Determine the [X, Y] coordinate at the center of the cell enclosing the given text.  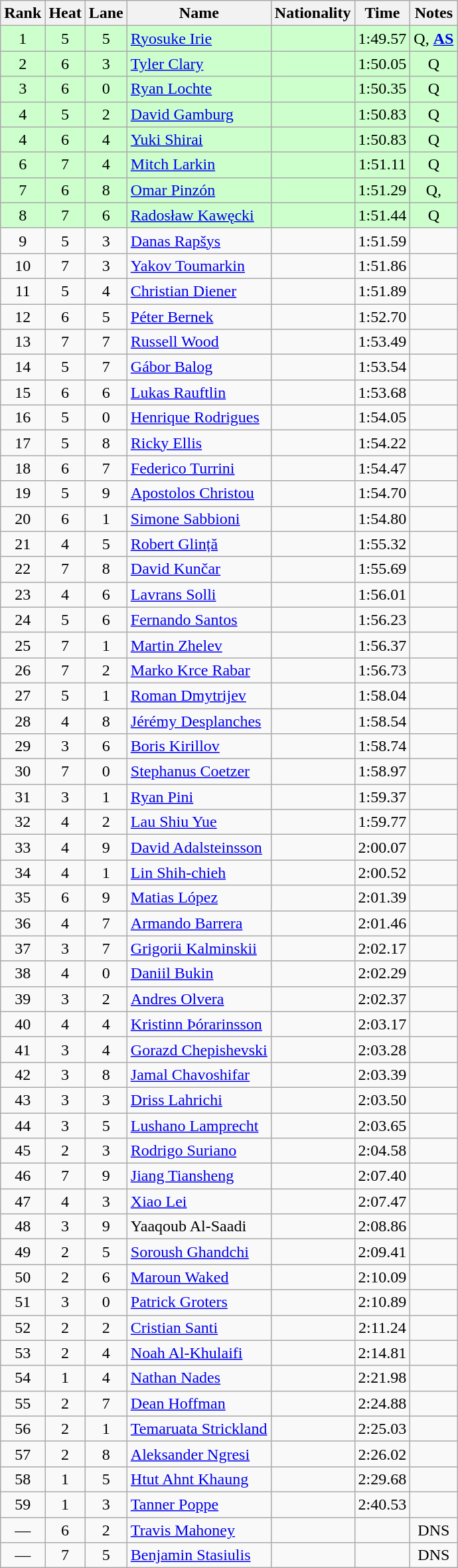
David Kunčar [199, 569]
1:51.59 [382, 240]
17 [23, 443]
2:02.37 [382, 999]
15 [23, 392]
45 [23, 1151]
Marko Krce Rabar [199, 670]
Henrique Rodrigues [199, 418]
Q, AS [434, 39]
1:53.49 [382, 342]
1:51.89 [382, 291]
Lin Shih-chieh [199, 873]
Andres Olvera [199, 999]
1:51.29 [382, 190]
Jamal Chavoshifar [199, 1075]
2:29.68 [382, 1479]
Robert Glință [199, 544]
2:24.88 [382, 1403]
34 [23, 873]
2:11.24 [382, 1328]
2:00.07 [382, 847]
20 [23, 519]
55 [23, 1403]
Driss Lahrichi [199, 1100]
1:58.04 [382, 695]
2:02.17 [382, 948]
1:54.22 [382, 443]
36 [23, 923]
1:49.57 [382, 39]
2:01.39 [382, 898]
Roman Dmytrijev [199, 695]
Martin Zhelev [199, 645]
1:59.37 [382, 797]
1:54.05 [382, 418]
44 [23, 1126]
2:03.28 [382, 1049]
Omar Pinzón [199, 190]
David Gamburg [199, 114]
Tanner Poppe [199, 1504]
31 [23, 797]
Fernando Santos [199, 620]
54 [23, 1378]
Aleksander Ngresi [199, 1454]
Simone Sabbioni [199, 519]
26 [23, 670]
Radosław Kawęcki [199, 215]
Federico Turrini [199, 468]
Gorazd Chepishevski [199, 1049]
1:53.54 [382, 367]
2:03.17 [382, 1024]
Rank [23, 13]
Apostolos Christou [199, 493]
2:07.40 [382, 1176]
38 [23, 974]
1:55.69 [382, 569]
43 [23, 1100]
2:40.53 [382, 1504]
1:51.11 [382, 165]
Ryan Pini [199, 797]
1:55.32 [382, 544]
57 [23, 1454]
Xiao Lei [199, 1201]
1:58.54 [382, 721]
Armando Barrera [199, 923]
Q, [434, 190]
Kristinn Þórarinsson [199, 1024]
37 [23, 948]
David Adalsteinsson [199, 847]
Matias López [199, 898]
14 [23, 367]
Temaruata Strickland [199, 1429]
2:03.39 [382, 1075]
1:56.01 [382, 594]
2:01.46 [382, 923]
32 [23, 822]
11 [23, 291]
Rodrigo Suriano [199, 1151]
10 [23, 266]
1:59.77 [382, 822]
28 [23, 721]
23 [23, 594]
Lukas Rauftlin [199, 392]
Yaaqoub Al-Saadi [199, 1227]
1:50.05 [382, 64]
Soroush Ghandchi [199, 1252]
1:54.70 [382, 493]
Lushano Lamprecht [199, 1126]
1:51.86 [382, 266]
Mitch Larkin [199, 165]
39 [23, 999]
2:02.29 [382, 974]
18 [23, 468]
2:03.65 [382, 1126]
19 [23, 493]
2:08.86 [382, 1227]
Grigorii Kalminskii [199, 948]
Name [199, 13]
Stephanus Coetzer [199, 772]
Maroun Waked [199, 1277]
1:54.47 [382, 468]
47 [23, 1201]
Tyler Clary [199, 64]
2:09.41 [382, 1252]
Christian Diener [199, 291]
Benjamin Stasiulis [199, 1555]
58 [23, 1479]
Yuki Shirai [199, 139]
35 [23, 898]
40 [23, 1024]
46 [23, 1176]
30 [23, 772]
52 [23, 1328]
59 [23, 1504]
2:26.02 [382, 1454]
56 [23, 1429]
2:14.81 [382, 1353]
Daniil Bukin [199, 974]
2:04.58 [382, 1151]
Time [382, 13]
Dean Hoffman [199, 1403]
48 [23, 1227]
Travis Mahoney [199, 1529]
1:56.37 [382, 645]
Péter Bernek [199, 317]
29 [23, 746]
50 [23, 1277]
1:58.74 [382, 746]
12 [23, 317]
2:10.09 [382, 1277]
1:54.80 [382, 519]
Jiang Tiansheng [199, 1176]
Heat [65, 13]
Ryosuke Irie [199, 39]
Ricky Ellis [199, 443]
49 [23, 1252]
1:50.35 [382, 89]
51 [23, 1302]
Ryan Lochte [199, 89]
2:07.47 [382, 1201]
41 [23, 1049]
13 [23, 342]
53 [23, 1353]
24 [23, 620]
21 [23, 544]
Lavrans Solli [199, 594]
25 [23, 645]
Boris Kirillov [199, 746]
1:56.73 [382, 670]
2:25.03 [382, 1429]
Gábor Balog [199, 367]
42 [23, 1075]
1:53.68 [382, 392]
Jérémy Desplanches [199, 721]
1:52.70 [382, 317]
2:03.50 [382, 1100]
16 [23, 418]
27 [23, 695]
1:51.44 [382, 215]
Danas Rapšys [199, 240]
2:10.89 [382, 1302]
Noah Al-Khulaifi [199, 1353]
22 [23, 569]
2:21.98 [382, 1378]
Cristian Santi [199, 1328]
Notes [434, 13]
Htut Ahnt Khaung [199, 1479]
33 [23, 847]
1:58.97 [382, 772]
Nationality [313, 13]
Lau Shiu Yue [199, 822]
Lane [106, 13]
Nathan Nades [199, 1378]
Yakov Toumarkin [199, 266]
1:56.23 [382, 620]
2:00.52 [382, 873]
Russell Wood [199, 342]
Patrick Groters [199, 1302]
